For the text-containing cell, return its midpoint in [x, y] coordinate format. 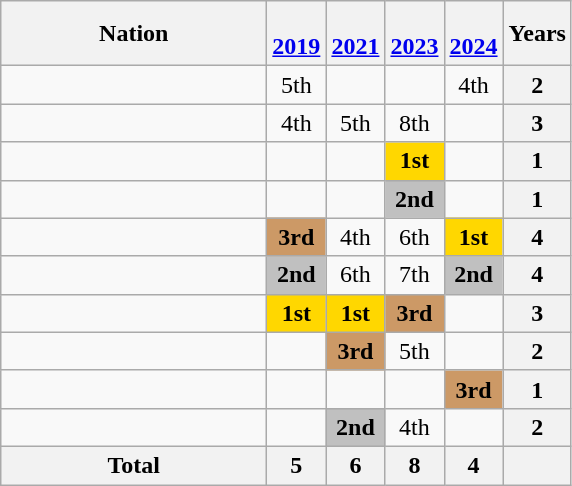
2021 [356, 34]
2023 [414, 34]
7th [414, 275]
Total [134, 465]
Years [537, 34]
Nation [134, 34]
2019 [296, 34]
8th [414, 123]
8 [414, 465]
2024 [474, 34]
5 [296, 465]
6 [356, 465]
